Identify which cell holds the provided text, then report its (X, Y) central coordinate. 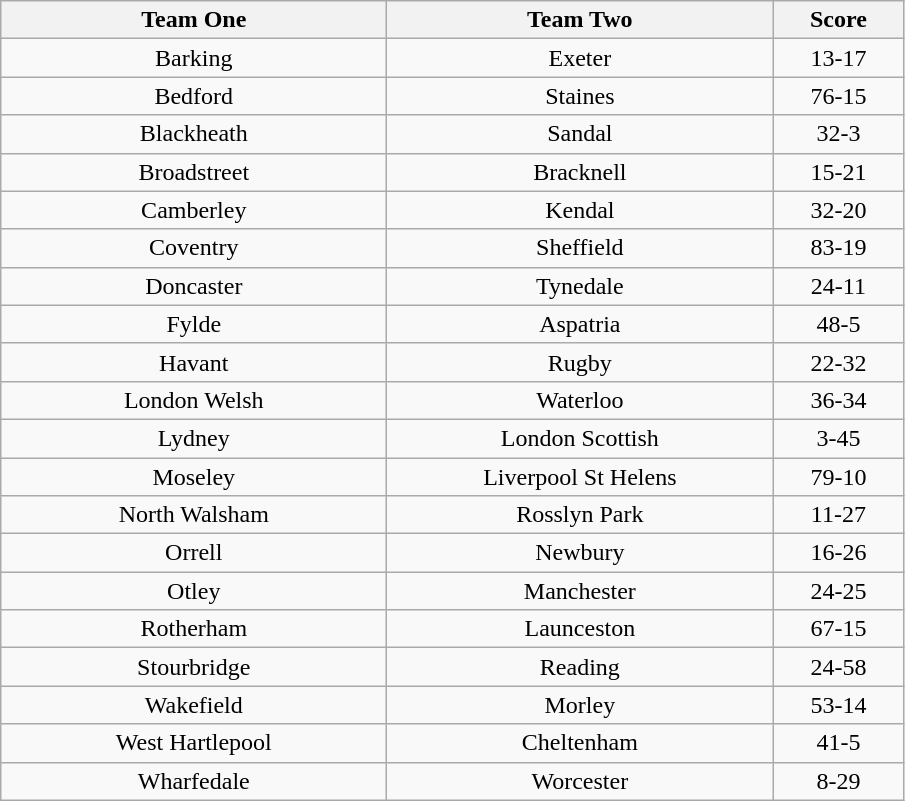
32-3 (838, 134)
13-17 (838, 58)
41-5 (838, 743)
Orrell (194, 553)
Blackheath (194, 134)
Worcester (580, 781)
8-29 (838, 781)
Fylde (194, 324)
Waterloo (580, 400)
Cheltenham (580, 743)
Liverpool St Helens (580, 477)
11-27 (838, 515)
Launceston (580, 629)
Otley (194, 591)
36-34 (838, 400)
Stourbridge (194, 667)
Kendal (580, 210)
15-21 (838, 172)
Manchester (580, 591)
Morley (580, 705)
Rotherham (194, 629)
79-10 (838, 477)
Bracknell (580, 172)
Rosslyn Park (580, 515)
Score (838, 20)
Staines (580, 96)
Lydney (194, 438)
London Scottish (580, 438)
76-15 (838, 96)
67-15 (838, 629)
16-26 (838, 553)
Rugby (580, 362)
Exeter (580, 58)
24-25 (838, 591)
Reading (580, 667)
Barking (194, 58)
Camberley (194, 210)
Broadstreet (194, 172)
Team One (194, 20)
Sheffield (580, 248)
Coventry (194, 248)
Doncaster (194, 286)
Wakefield (194, 705)
Moseley (194, 477)
Sandal (580, 134)
24-11 (838, 286)
83-19 (838, 248)
Aspatria (580, 324)
Havant (194, 362)
3-45 (838, 438)
24-58 (838, 667)
48-5 (838, 324)
Bedford (194, 96)
Wharfedale (194, 781)
53-14 (838, 705)
Team Two (580, 20)
North Walsham (194, 515)
West Hartlepool (194, 743)
Newbury (580, 553)
Tynedale (580, 286)
32-20 (838, 210)
22-32 (838, 362)
London Welsh (194, 400)
